From the cell containing the given text, extract its center point as [x, y] coordinate. 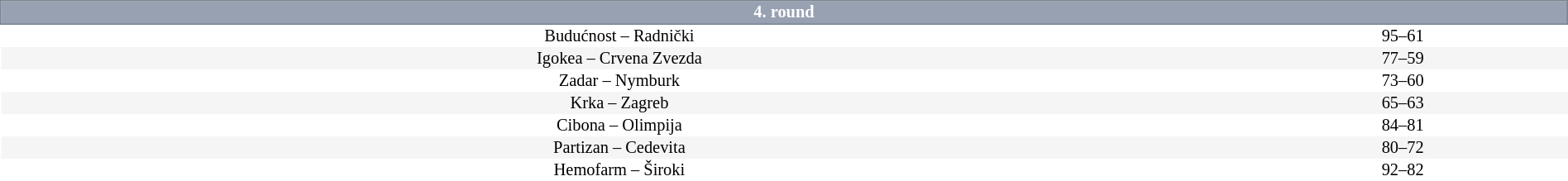
Hemofarm – Široki [619, 170]
65–63 [1403, 102]
Krka – Zagreb [619, 102]
84–81 [1403, 126]
Igokea – Crvena Zvezda [619, 58]
Budućnost – Radnički [619, 36]
73–60 [1403, 81]
77–59 [1403, 58]
80–72 [1403, 147]
4. round [784, 12]
95–61 [1403, 36]
Zadar – Nymburk [619, 81]
Partizan – Cedevita [619, 147]
Cibona – Olimpija [619, 126]
92–82 [1403, 170]
